Output the [X, Y] coordinate of the center of the cell containing the given text.  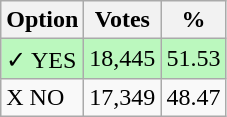
Option [42, 20]
51.53 [194, 59]
✓ YES [42, 59]
X NO [42, 97]
17,349 [122, 97]
Votes [122, 20]
48.47 [194, 97]
% [194, 20]
18,445 [122, 59]
